Search for the cell housing the specified text and yield its (x, y) center coordinate. 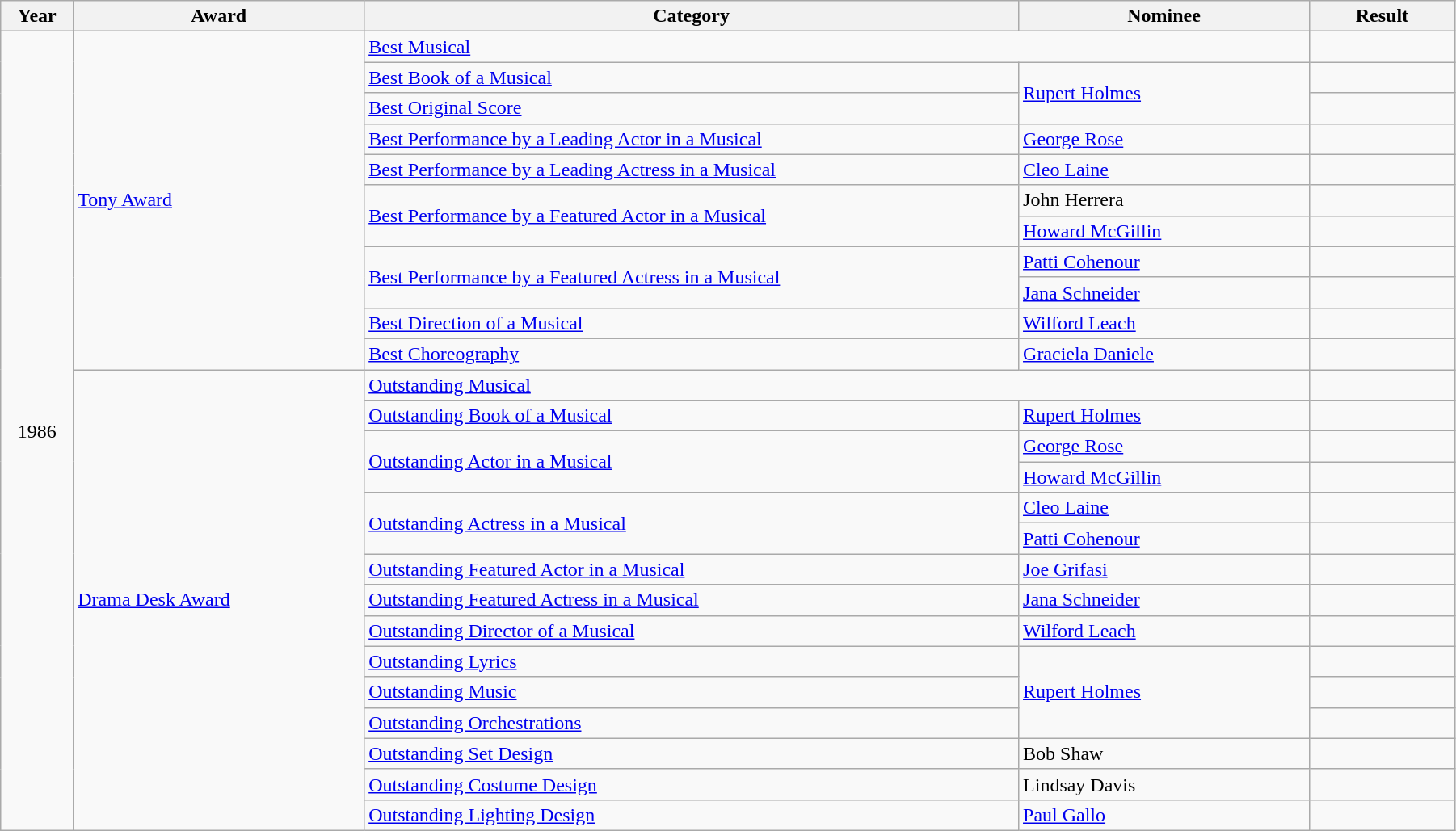
Joe Grifasi (1164, 569)
Year (37, 16)
Outstanding Actor in a Musical (692, 462)
Best Direction of a Musical (692, 323)
Outstanding Actress in a Musical (692, 523)
Award (219, 16)
Result (1382, 16)
Outstanding Orchestrations (692, 723)
Outstanding Lighting Design (692, 815)
Bob Shaw (1164, 753)
Outstanding Set Design (692, 753)
Best Performance by a Featured Actress in a Musical (692, 277)
Best Musical (837, 47)
Best Book of a Musical (692, 78)
Best Choreography (692, 354)
Best Performance by a Leading Actor in a Musical (692, 139)
Outstanding Director of a Musical (692, 631)
Best Original Score (692, 108)
Outstanding Musical (837, 385)
Best Performance by a Leading Actress in a Musical (692, 170)
Outstanding Featured Actor in a Musical (692, 569)
Outstanding Lyrics (692, 661)
Outstanding Music (692, 692)
Paul Gallo (1164, 815)
John Herrera (1164, 200)
Nominee (1164, 16)
Outstanding Featured Actress in a Musical (692, 600)
Outstanding Costume Design (692, 784)
Tony Award (219, 200)
Drama Desk Award (219, 601)
Category (692, 16)
Lindsay Davis (1164, 784)
Graciela Daniele (1164, 354)
1986 (37, 431)
Outstanding Book of a Musical (692, 416)
Best Performance by a Featured Actor in a Musical (692, 216)
